Extract the (x, y) coordinate from the center of the cell holding the provided text.  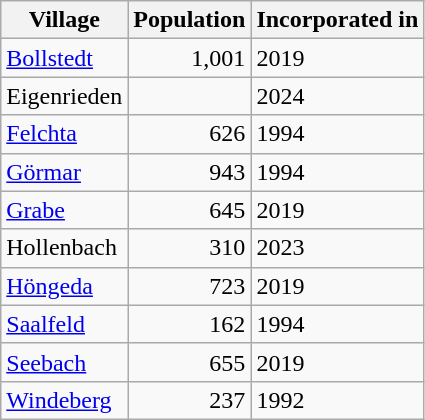
Village (64, 20)
Höngeda (64, 286)
626 (190, 134)
Saalfeld (64, 324)
Bollstedt (64, 58)
723 (190, 286)
Görmar (64, 172)
Incorporated in (338, 20)
1,001 (190, 58)
162 (190, 324)
645 (190, 210)
Seebach (64, 362)
2024 (338, 96)
Grabe (64, 210)
943 (190, 172)
237 (190, 400)
310 (190, 248)
Hollenbach (64, 248)
655 (190, 362)
1992 (338, 400)
2023 (338, 248)
Windeberg (64, 400)
Felchta (64, 134)
Eigenrieden (64, 96)
Population (190, 20)
